Scan for the cell matching the given text and deliver its (x, y) coordinate at center. 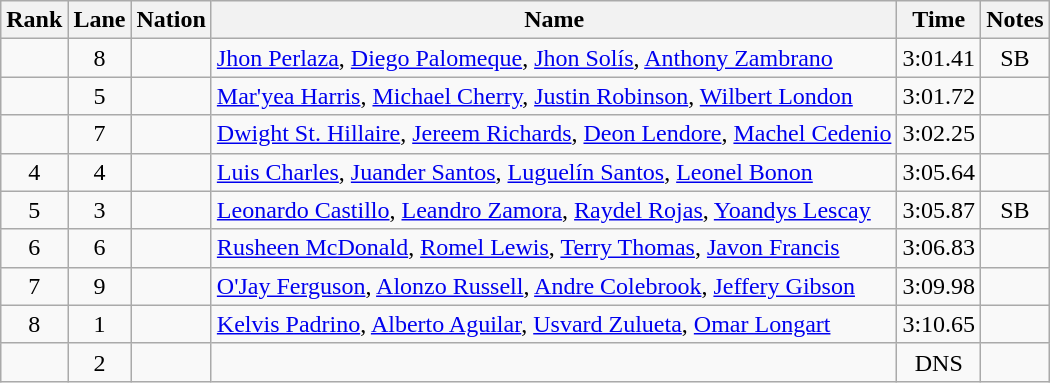
1 (100, 324)
9 (100, 286)
3:09.98 (939, 286)
Lane (100, 20)
Notes (1015, 20)
3:05.64 (939, 172)
Luis Charles, Juander Santos, Luguelín Santos, Leonel Bonon (554, 172)
Rusheen McDonald, Romel Lewis, Terry Thomas, Javon Francis (554, 248)
3:06.83 (939, 248)
Nation (171, 20)
3:10.65 (939, 324)
2 (100, 362)
DNS (939, 362)
Name (554, 20)
Kelvis Padrino, Alberto Aguilar, Usvard Zulueta, Omar Longart (554, 324)
Rank (34, 20)
O'Jay Ferguson, Alonzo Russell, Andre Colebrook, Jeffery Gibson (554, 286)
3:02.25 (939, 134)
3:05.87 (939, 210)
3 (100, 210)
Dwight St. Hillaire, Jereem Richards, Deon Lendore, Machel Cedenio (554, 134)
Mar'yea Harris, Michael Cherry, Justin Robinson, Wilbert London (554, 96)
Leonardo Castillo, Leandro Zamora, Raydel Rojas, Yoandys Lescay (554, 210)
3:01.41 (939, 58)
Jhon Perlaza, Diego Palomeque, Jhon Solís, Anthony Zambrano (554, 58)
Time (939, 20)
3:01.72 (939, 96)
